Return (X, Y) of the center of cell containing provided text 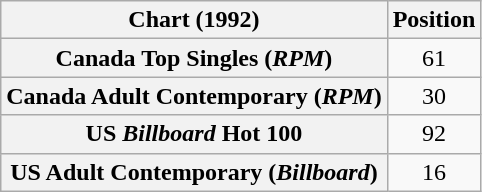
30 (434, 96)
16 (434, 172)
61 (434, 58)
Canada Top Singles (RPM) (194, 58)
Canada Adult Contemporary (RPM) (194, 96)
US Adult Contemporary (Billboard) (194, 172)
92 (434, 134)
Position (434, 20)
Chart (1992) (194, 20)
US Billboard Hot 100 (194, 134)
